Output the (x, y) coordinate of the center of the cell containing the given text.  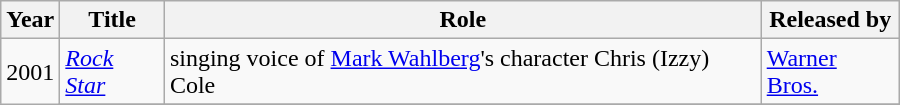
Rock Star (112, 72)
Role (462, 20)
Released by (830, 20)
Year (30, 20)
Warner Bros. (830, 72)
singing voice of Mark Wahlberg's character Chris (Izzy) Cole (462, 72)
Title (112, 20)
2001 (30, 72)
